Extract the (X, Y) coordinate from the center of the cell holding the provided text.  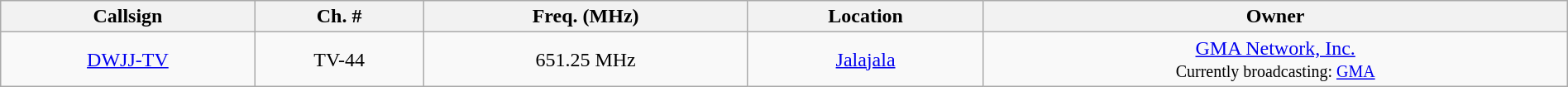
651.25 MHz (586, 60)
DWJJ-TV (127, 60)
Ch. # (339, 17)
TV-44 (339, 60)
GMA Network, Inc.Currently broadcasting: GMA (1275, 60)
Jalajala (865, 60)
Owner (1275, 17)
Callsign (127, 17)
Location (865, 17)
Freq. (MHz) (586, 17)
